Extract the [x, y] coordinate from the center of the cell holding the provided text.  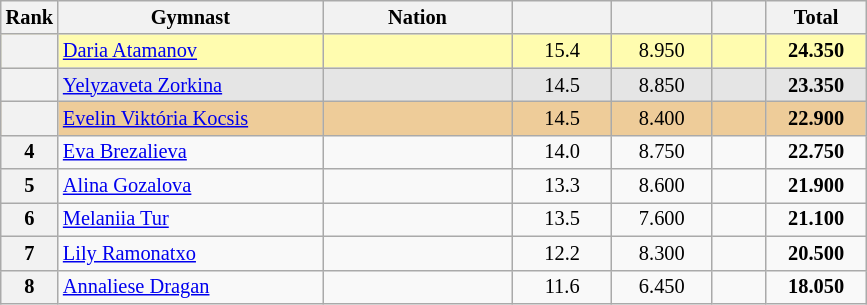
Eva Brezalieva [190, 152]
5 [30, 186]
Annaliese Dragan [190, 287]
15.4 [562, 51]
8.400 [662, 118]
22.750 [816, 152]
Daria Atamanov [190, 51]
Rank [30, 17]
24.350 [816, 51]
Lily Ramonatxo [190, 253]
13.3 [562, 186]
Gymnast [190, 17]
22.900 [816, 118]
8.750 [662, 152]
8 [30, 287]
Total [816, 17]
23.350 [816, 85]
8.300 [662, 253]
7 [30, 253]
6.450 [662, 287]
8.850 [662, 85]
7.600 [662, 219]
Evelin Viktória Kocsis [190, 118]
21.100 [816, 219]
21.900 [816, 186]
6 [30, 219]
11.6 [562, 287]
20.500 [816, 253]
Yelyzaveta Zorkina [190, 85]
8.950 [662, 51]
12.2 [562, 253]
4 [30, 152]
13.5 [562, 219]
Nation [418, 17]
18.050 [816, 287]
Alina Gozalova [190, 186]
Melaniia Tur [190, 219]
8.600 [662, 186]
14.0 [562, 152]
